Output the [X, Y] coordinate of the center of the cell containing the given text.  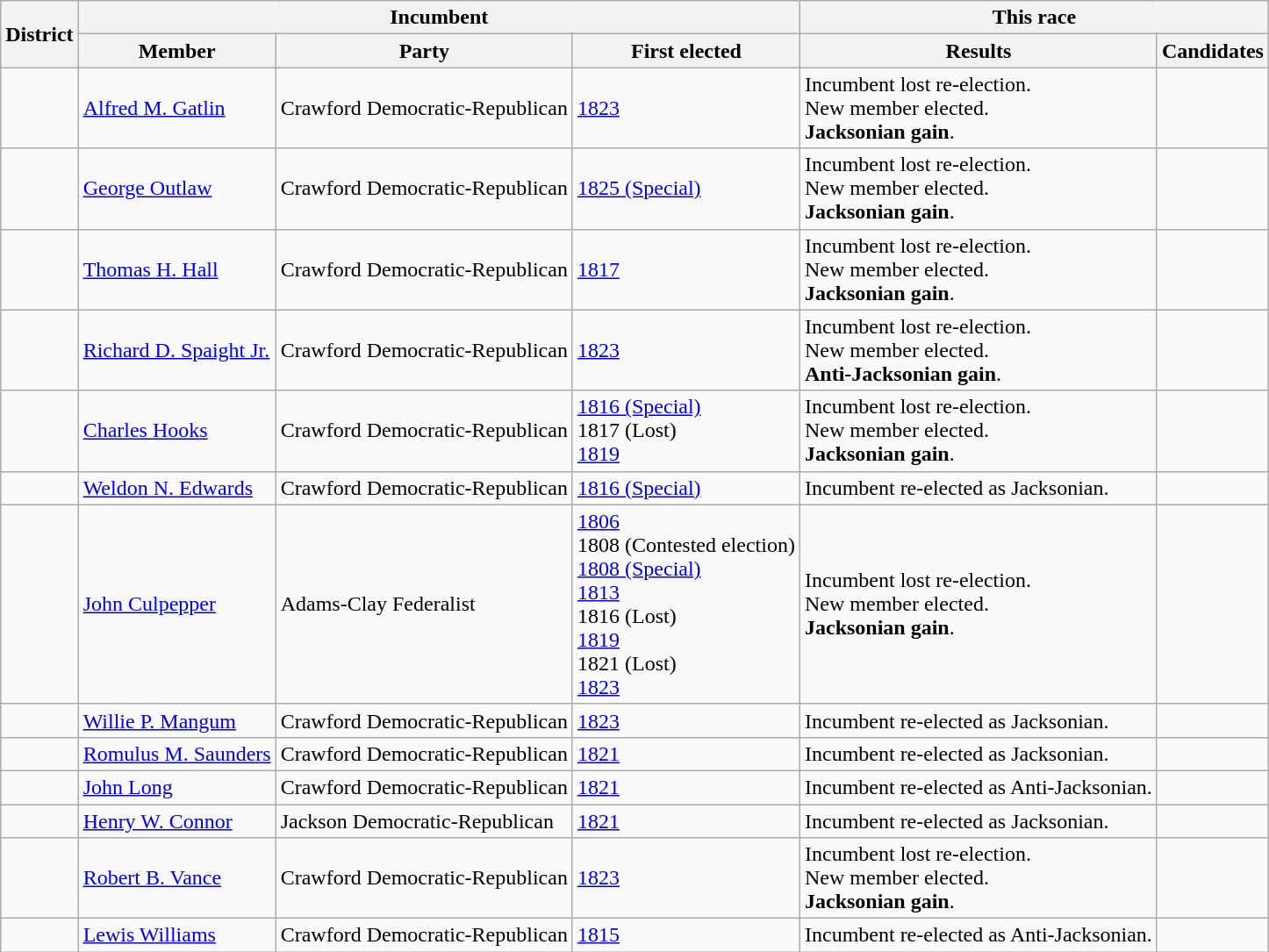
John Long [177, 787]
Candidates [1213, 51]
Incumbent lost re-election.New member elected.Anti-Jacksonian gain. [978, 350]
1825 (Special) [686, 189]
District [39, 34]
Lewis Williams [177, 935]
Weldon N. Edwards [177, 488]
Richard D. Spaight Jr. [177, 350]
Willie P. Mangum [177, 720]
1816 (Special) [686, 488]
Henry W. Connor [177, 820]
Results [978, 51]
This race [1034, 18]
Robert B. Vance [177, 878]
Incumbent [439, 18]
1817 [686, 269]
Charles Hooks [177, 431]
John Culpepper [177, 604]
George Outlaw [177, 189]
1815 [686, 935]
First elected [686, 51]
Romulus M. Saunders [177, 754]
Member [177, 51]
1816 (Special)1817 (Lost)1819 [686, 431]
Thomas H. Hall [177, 269]
Party [424, 51]
Jackson Democratic-Republican [424, 820]
Alfred M. Gatlin [177, 108]
18061808 (Contested election)1808 (Special)18131816 (Lost)18191821 (Lost)1823 [686, 604]
Adams-Clay Federalist [424, 604]
